Detect which cell encompasses the target text, then output its [x, y] center coordinate. 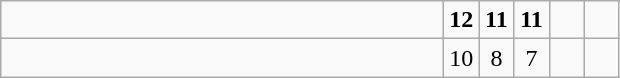
7 [532, 58]
8 [496, 58]
10 [462, 58]
12 [462, 20]
